Output the [X, Y] coordinate of the center of the cell containing the given text.  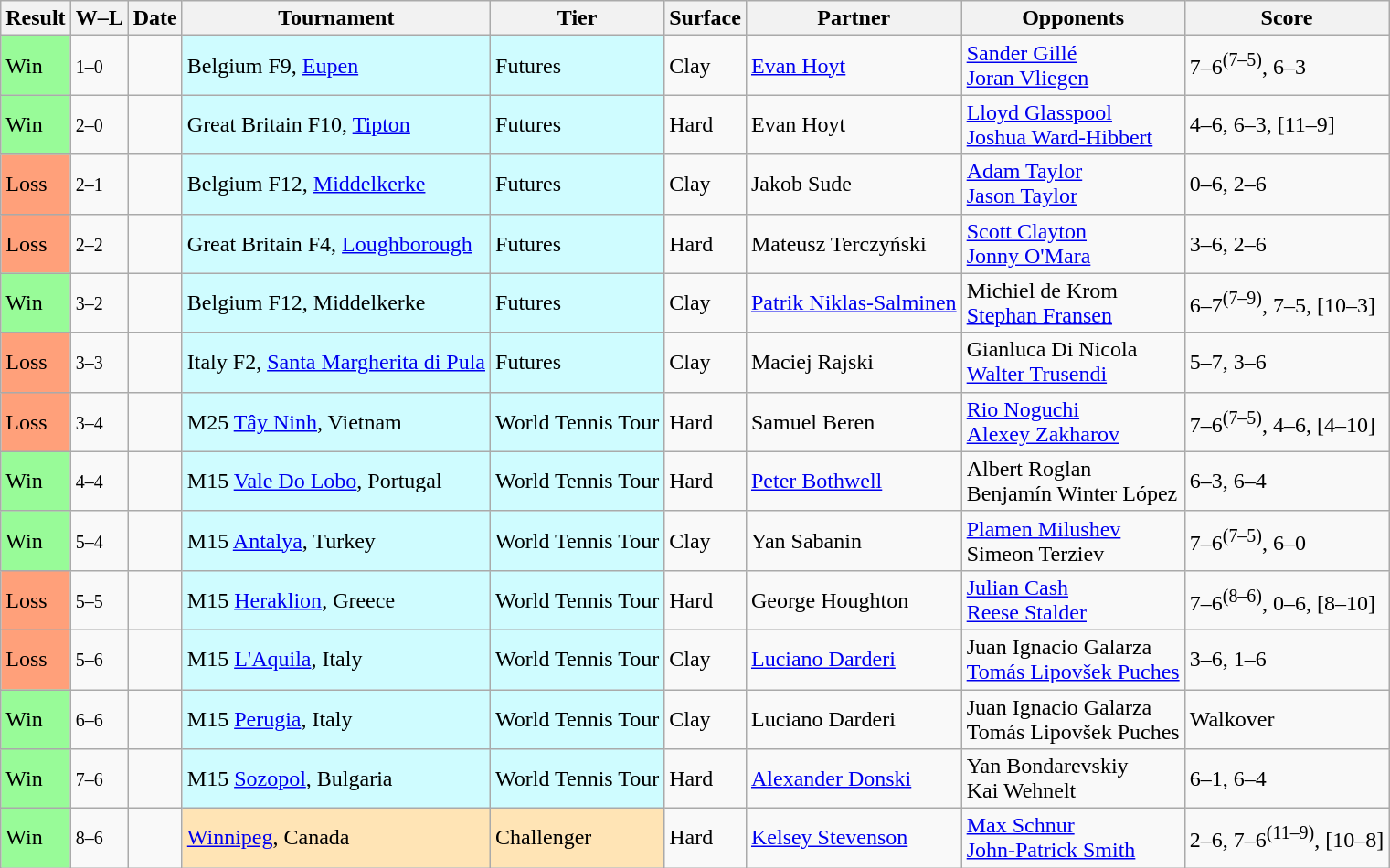
Peter Bothwell [854, 481]
4–4 [99, 481]
6–1, 6–4 [1287, 778]
M15 Heraklion, Greece [336, 599]
Sander Gillé Joran Vliegen [1073, 66]
7–6(7–5), 6–3 [1287, 66]
M25 Tây Ninh, Vietnam [336, 422]
8–6 [99, 839]
Maciej Rajski [854, 362]
M15 Sozopol, Bulgaria [336, 778]
Date [155, 18]
Tier [578, 18]
1–0 [99, 66]
M15 Perugia, Italy [336, 718]
2–0 [99, 124]
0–6, 2–6 [1287, 185]
5–7, 3–6 [1287, 362]
Yan Sabanin [854, 541]
George Houghton [854, 599]
Samuel Beren [854, 422]
Rio Noguchi Alexey Zakharov [1073, 422]
6–6 [99, 718]
3–2 [99, 303]
3–4 [99, 422]
Lloyd Glasspool Joshua Ward-Hibbert [1073, 124]
Great Britain F4, Loughborough [336, 243]
6–3, 6–4 [1287, 481]
Michiel de Krom Stephan Fransen [1073, 303]
Walkover [1287, 718]
Alexander Donski [854, 778]
Partner [854, 18]
Julian Cash Reese Stalder [1073, 599]
3–6, 2–6 [1287, 243]
Great Britain F10, Tipton [336, 124]
6–7(7–9), 7–5, [10–3] [1287, 303]
Yan Bondarevskiy Kai Wehnelt [1073, 778]
2–1 [99, 185]
M15 L'Aquila, Italy [336, 660]
7–6(8–6), 0–6, [8–10] [1287, 599]
Kelsey Stevenson [854, 839]
7–6(7–5), 4–6, [4–10] [1287, 422]
2–2 [99, 243]
5–4 [99, 541]
Italy F2, Santa Margherita di Pula [336, 362]
2–6, 7–6(11–9), [10–8] [1287, 839]
Surface [706, 18]
M15 Antalya, Turkey [336, 541]
7–6(7–5), 6–0 [1287, 541]
Opponents [1073, 18]
3–3 [99, 362]
Adam Taylor Jason Taylor [1073, 185]
Tournament [336, 18]
7–6 [99, 778]
Max Schnur John-Patrick Smith [1073, 839]
Patrik Niklas-Salminen [854, 303]
5–5 [99, 599]
Challenger [578, 839]
Scott Clayton Jonny O'Mara [1073, 243]
M15 Vale Do Lobo, Portugal [336, 481]
Score [1287, 18]
Gianluca Di Nicola Walter Trusendi [1073, 362]
Albert Roglan Benjamín Winter López [1073, 481]
Jakob Sude [854, 185]
3–6, 1–6 [1287, 660]
Plamen Milushev Simeon Terziev [1073, 541]
4–6, 6–3, [11–9] [1287, 124]
Mateusz Terczyński [854, 243]
Result [36, 18]
Winnipeg, Canada [336, 839]
Belgium F9, Eupen [336, 66]
5–6 [99, 660]
W–L [99, 18]
